For the text-containing cell, return its midpoint in [X, Y] coordinate format. 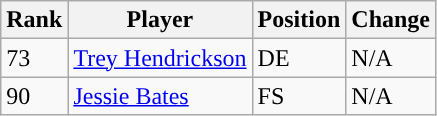
Trey Hendrickson [160, 58]
Change [391, 20]
Player [160, 20]
FS [299, 96]
73 [34, 58]
90 [34, 96]
DE [299, 58]
Jessie Bates [160, 96]
Position [299, 20]
Rank [34, 20]
